Provide the [X, Y] coordinate of the cell's center where the given text is located.  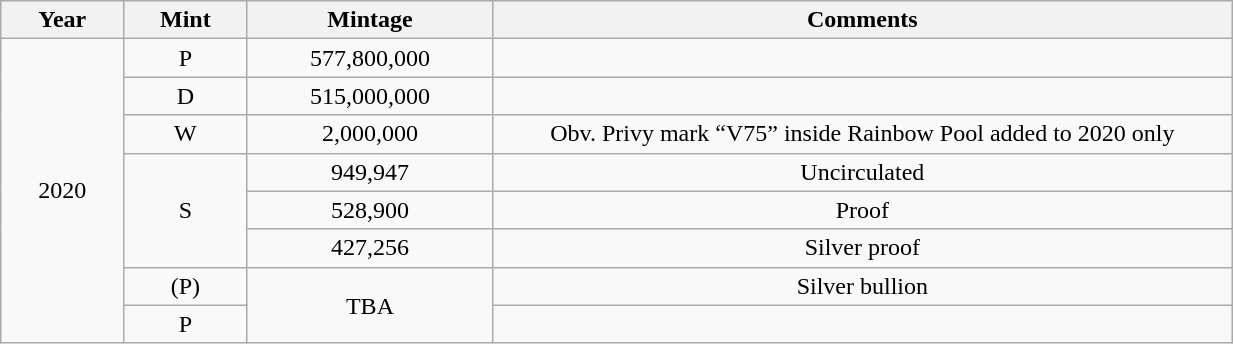
D [186, 96]
427,256 [370, 248]
Year [62, 20]
Mintage [370, 20]
Uncirculated [862, 172]
Silver bullion [862, 286]
W [186, 134]
Mint [186, 20]
(P) [186, 286]
515,000,000 [370, 96]
S [186, 210]
TBA [370, 305]
949,947 [370, 172]
Proof [862, 210]
Obv. Privy mark “V75” inside Rainbow Pool added to 2020 only [862, 134]
Silver proof [862, 248]
2020 [62, 191]
528,900 [370, 210]
Comments [862, 20]
577,800,000 [370, 58]
2,000,000 [370, 134]
